Capture the cell that displays the provided text and extract its (x, y) central coordinate. 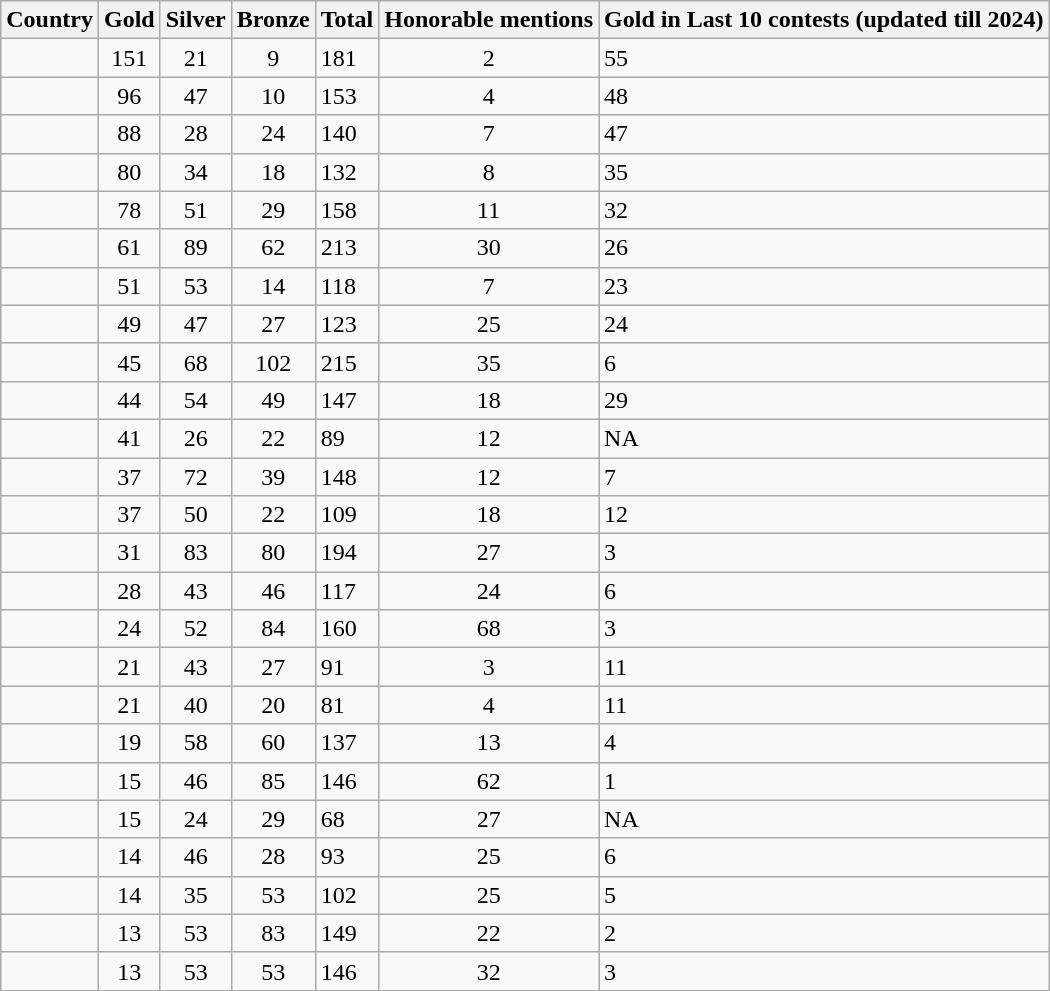
54 (196, 400)
20 (273, 705)
85 (273, 781)
117 (347, 591)
41 (129, 438)
123 (347, 324)
Total (347, 20)
78 (129, 210)
194 (347, 553)
10 (273, 96)
5 (824, 895)
Bronze (273, 20)
Honorable mentions (489, 20)
45 (129, 362)
55 (824, 58)
132 (347, 172)
Gold (129, 20)
181 (347, 58)
40 (196, 705)
81 (347, 705)
31 (129, 553)
60 (273, 743)
109 (347, 515)
160 (347, 629)
88 (129, 134)
Country (50, 20)
23 (824, 286)
140 (347, 134)
1 (824, 781)
19 (129, 743)
61 (129, 248)
Silver (196, 20)
213 (347, 248)
8 (489, 172)
215 (347, 362)
44 (129, 400)
147 (347, 400)
96 (129, 96)
148 (347, 477)
50 (196, 515)
84 (273, 629)
137 (347, 743)
158 (347, 210)
58 (196, 743)
153 (347, 96)
39 (273, 477)
34 (196, 172)
52 (196, 629)
30 (489, 248)
118 (347, 286)
48 (824, 96)
93 (347, 857)
149 (347, 933)
Gold in Last 10 contests (updated till 2024) (824, 20)
91 (347, 667)
9 (273, 58)
151 (129, 58)
72 (196, 477)
